Pinpoint the cell where the given text exists, returning its [x, y] midpoint coordinate. 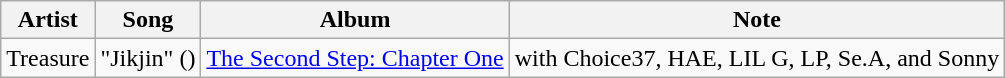
Treasure [48, 58]
Album [355, 20]
Song [148, 20]
The Second Step: Chapter One [355, 58]
"Jikjin" () [148, 58]
Note [756, 20]
Artist [48, 20]
with Choice37, HAE, LIL G, LP, Se.A, and Sonny [756, 58]
